Find where the given text appears and provide that cell's center as (X, Y) coordinate. 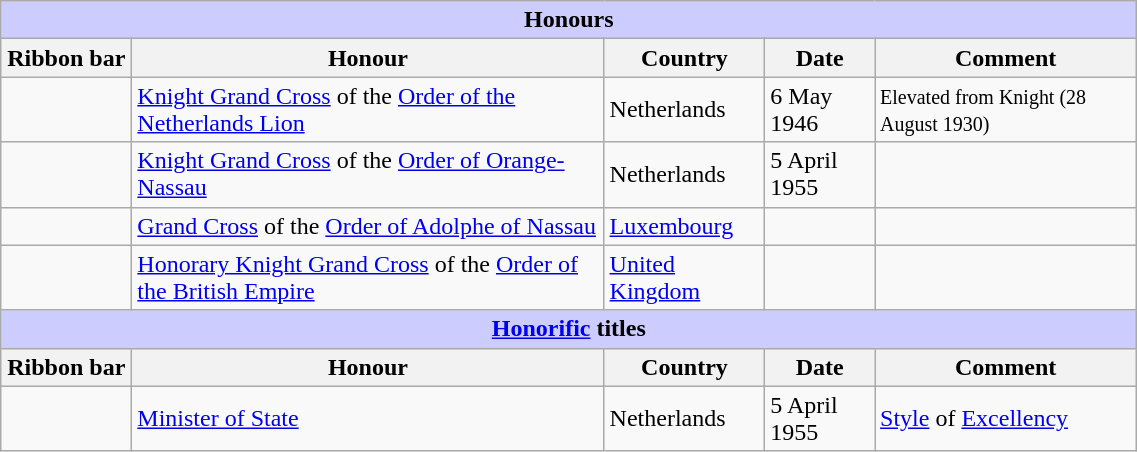
Style of Excellency (1006, 418)
Minister of State (368, 418)
Honours (569, 20)
United Kingdom (684, 278)
6 May 1946 (820, 110)
Honorary Knight Grand Cross of the Order of the British Empire (368, 278)
Grand Cross of the Order of Adolphe of Nassau (368, 226)
Honorific titles (569, 329)
Knight Grand Cross of the Order of the Netherlands Lion (368, 110)
Elevated from Knight (28 August 1930) (1006, 110)
Luxembourg (684, 226)
Knight Grand Cross of the Order of Orange-Nassau (368, 174)
